Capture the cell that displays the provided text and extract its [x, y] central coordinate. 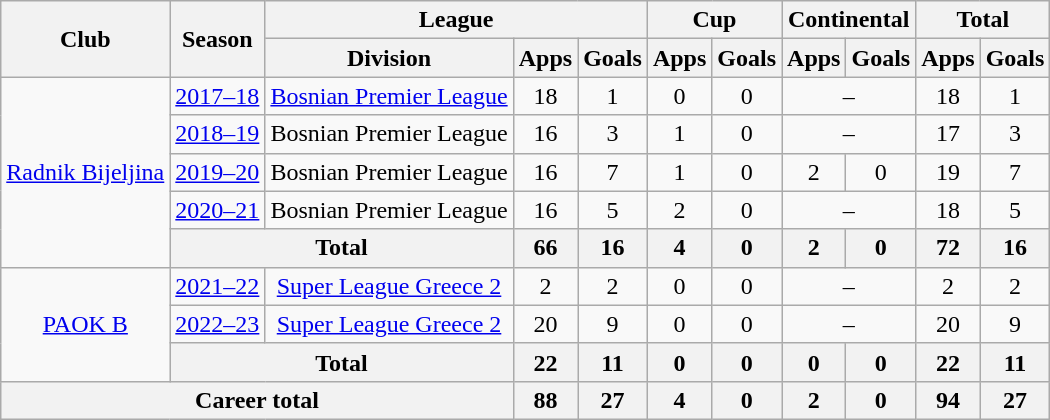
Career total [257, 400]
2019–20 [218, 172]
League [456, 20]
2022–23 [218, 324]
Cup [714, 20]
66 [545, 248]
Club [86, 39]
Radnik Bijeljina [86, 172]
94 [948, 400]
19 [948, 172]
17 [948, 134]
72 [948, 248]
2017–18 [218, 96]
Division [389, 58]
2020–21 [218, 210]
Continental [849, 20]
2018–19 [218, 134]
88 [545, 400]
Season [218, 39]
2021–22 [218, 286]
PAOK B [86, 324]
